Detect which cell encompasses the target text, then output its (X, Y) center coordinate. 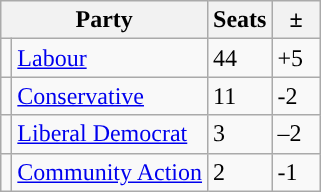
Community Action (110, 172)
Liberal Democrat (110, 134)
Seats (240, 20)
+5 (296, 58)
Conservative (110, 96)
-2 (296, 96)
2 (240, 172)
44 (240, 58)
Party (104, 20)
-1 (296, 172)
–2 (296, 134)
3 (240, 134)
Labour (110, 58)
± (296, 20)
11 (240, 96)
